Scan for the cell matching the given text and deliver its [X, Y] coordinate at center. 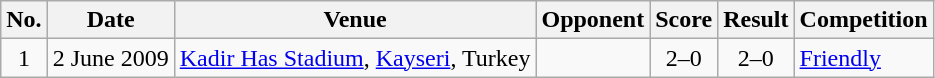
Date [110, 20]
No. [24, 20]
Friendly [864, 58]
Competition [864, 20]
2 June 2009 [110, 58]
Result [756, 20]
Venue [355, 20]
Kadir Has Stadium, Kayseri, Turkey [355, 58]
Opponent [593, 20]
Score [684, 20]
1 [24, 58]
